Detect which cell encompasses the target text, then output its (x, y) center coordinate. 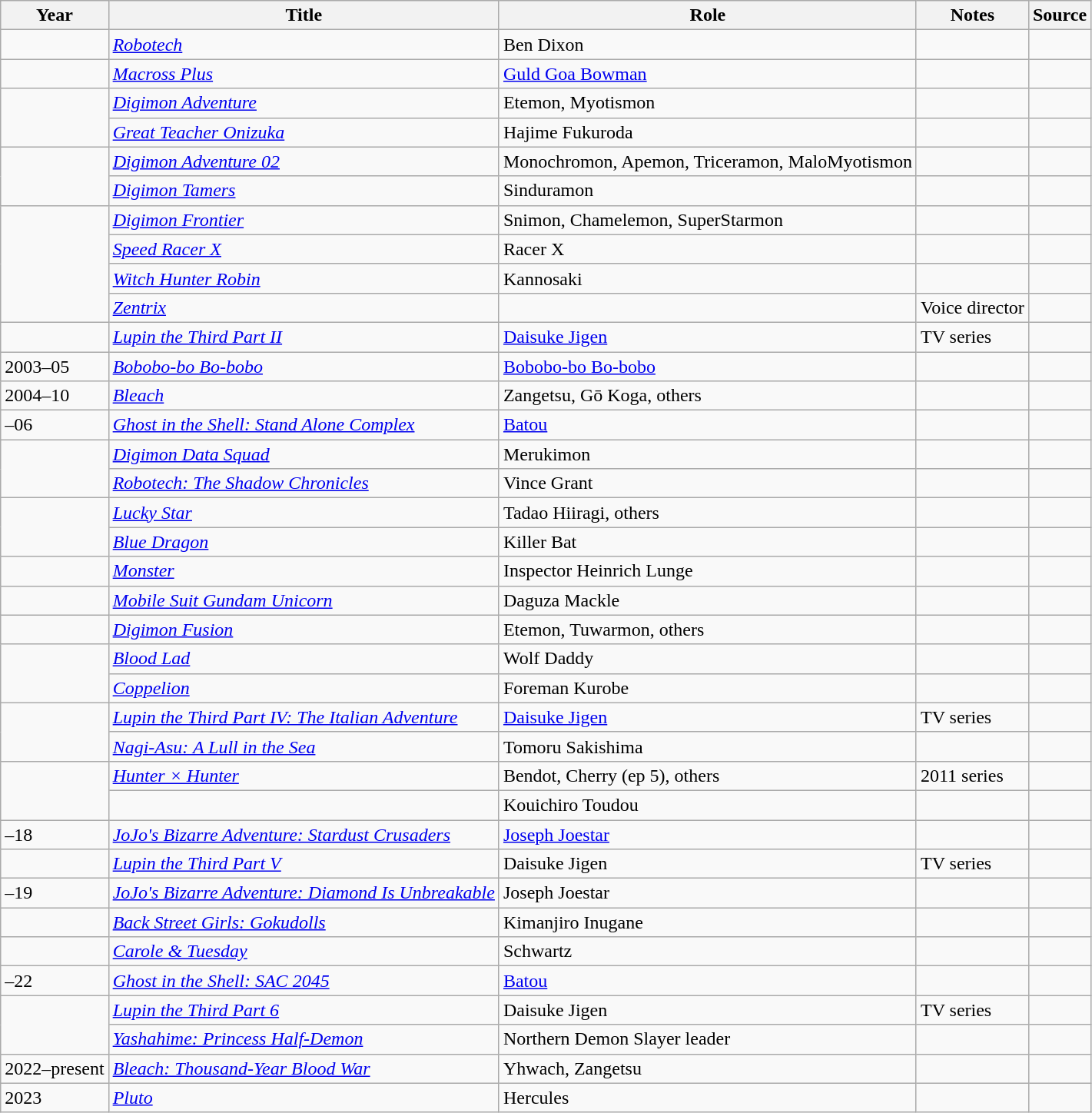
Sinduramon (707, 191)
Ghost in the Shell: SAC 2045 (304, 981)
Kannosaki (707, 278)
2011 series (972, 776)
Bleach: Thousand-Year Blood War (304, 1068)
Hunter × Hunter (304, 776)
Lupin the Third Part 6 (304, 1010)
Source (1059, 15)
2003–05 (55, 367)
Digimon Tamers (304, 191)
Etemon, Tuwarmon, others (707, 630)
–19 (55, 893)
Back Street Girls: Gokudolls (304, 922)
Lupin the Third Part II (304, 337)
Bendot, Cherry (ep 5), others (707, 776)
Digimon Adventure (304, 103)
Vince Grant (707, 483)
Witch Hunter Robin (304, 278)
Monster (304, 571)
Daguza Mackle (707, 600)
Pluto (304, 1098)
2023 (55, 1098)
Digimon Frontier (304, 220)
Robotech: The Shadow Chronicles (304, 483)
Voice director (972, 307)
Inspector Heinrich Lunge (707, 571)
Kimanjiro Inugane (707, 922)
–06 (55, 425)
Schwartz (707, 952)
Guld Goa Bowman (707, 74)
Wolf Daddy (707, 659)
Monochromon, Apemon, Triceramon, MaloMyotismon (707, 161)
Year (55, 15)
2022–present (55, 1068)
Carole & Tuesday (304, 952)
Tadao Hiiragi, others (707, 513)
Tomoru Sakishima (707, 746)
Speed Racer X (304, 249)
Role (707, 15)
Blood Lad (304, 659)
Kouichiro Toudou (707, 805)
Zangetsu, Gō Koga, others (707, 396)
Northern Demon Slayer leader (707, 1039)
Notes (972, 15)
Hercules (707, 1098)
Title (304, 15)
Zentrix (304, 307)
Etemon, Myotismon (707, 103)
Digimon Fusion (304, 630)
Yhwach, Zangetsu (707, 1068)
Ghost in the Shell: Stand Alone Complex (304, 425)
Foreman Kurobe (707, 688)
Ben Dixon (707, 45)
Merukimon (707, 454)
–22 (55, 981)
Coppelion (304, 688)
Killer Bat (707, 542)
Digimon Data Squad (304, 454)
Lupin the Third Part IV: The Italian Adventure (304, 717)
Bleach (304, 396)
Blue Dragon (304, 542)
Hajime Fukuroda (707, 132)
–18 (55, 834)
Digimon Adventure 02 (304, 161)
2004–10 (55, 396)
JoJo's Bizarre Adventure: Diamond Is Unbreakable (304, 893)
Nagi-Asu: A Lull in the Sea (304, 746)
Mobile Suit Gundam Unicorn (304, 600)
Great Teacher Onizuka (304, 132)
Robotech (304, 45)
Snimon, Chamelemon, SuperStarmon (707, 220)
Racer X (707, 249)
Lucky Star (304, 513)
JoJo's Bizarre Adventure: Stardust Crusaders (304, 834)
Yashahime: Princess Half-Demon (304, 1039)
Macross Plus (304, 74)
Lupin the Third Part V (304, 864)
